Capture the cell that displays the provided text and extract its (x, y) central coordinate. 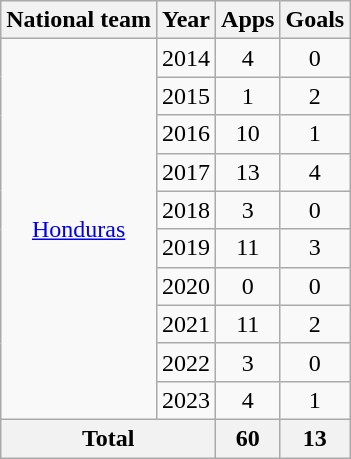
Apps (248, 20)
2017 (186, 172)
60 (248, 438)
2022 (186, 362)
2020 (186, 286)
Goals (315, 20)
2016 (186, 134)
Year (186, 20)
2019 (186, 248)
2023 (186, 400)
2014 (186, 58)
National team (79, 20)
Honduras (79, 230)
Total (108, 438)
2015 (186, 96)
2021 (186, 324)
10 (248, 134)
2018 (186, 210)
